Identify which cell holds the provided text, then report its (x, y) central coordinate. 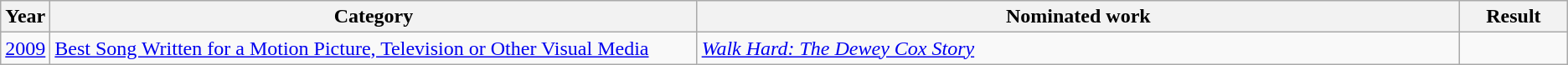
Category (374, 17)
Year (25, 17)
Best Song Written for a Motion Picture, Television or Other Visual Media (374, 48)
2009 (25, 48)
Walk Hard: The Dewey Cox Story (1078, 48)
Result (1514, 17)
Nominated work (1078, 17)
